Return (x, y) of the center of cell containing provided text 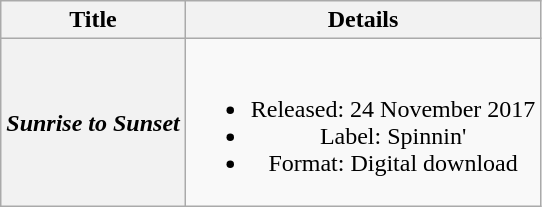
Details (363, 20)
Title (93, 20)
Released: 24 November 2017Label: Spinnin'Format: Digital download (363, 122)
Sunrise to Sunset (93, 122)
